Search for the cell housing the specified text and yield its (X, Y) center coordinate. 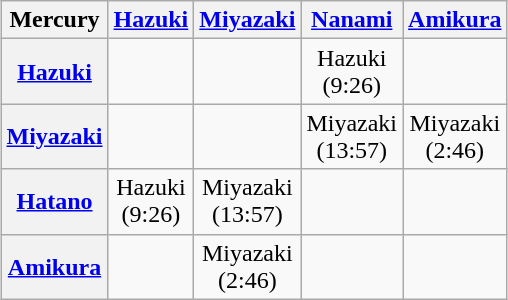
Hatano (54, 202)
Nanami (352, 20)
Mercury (54, 20)
